Locate the cell with the specified text and output its (X, Y) center coordinate. 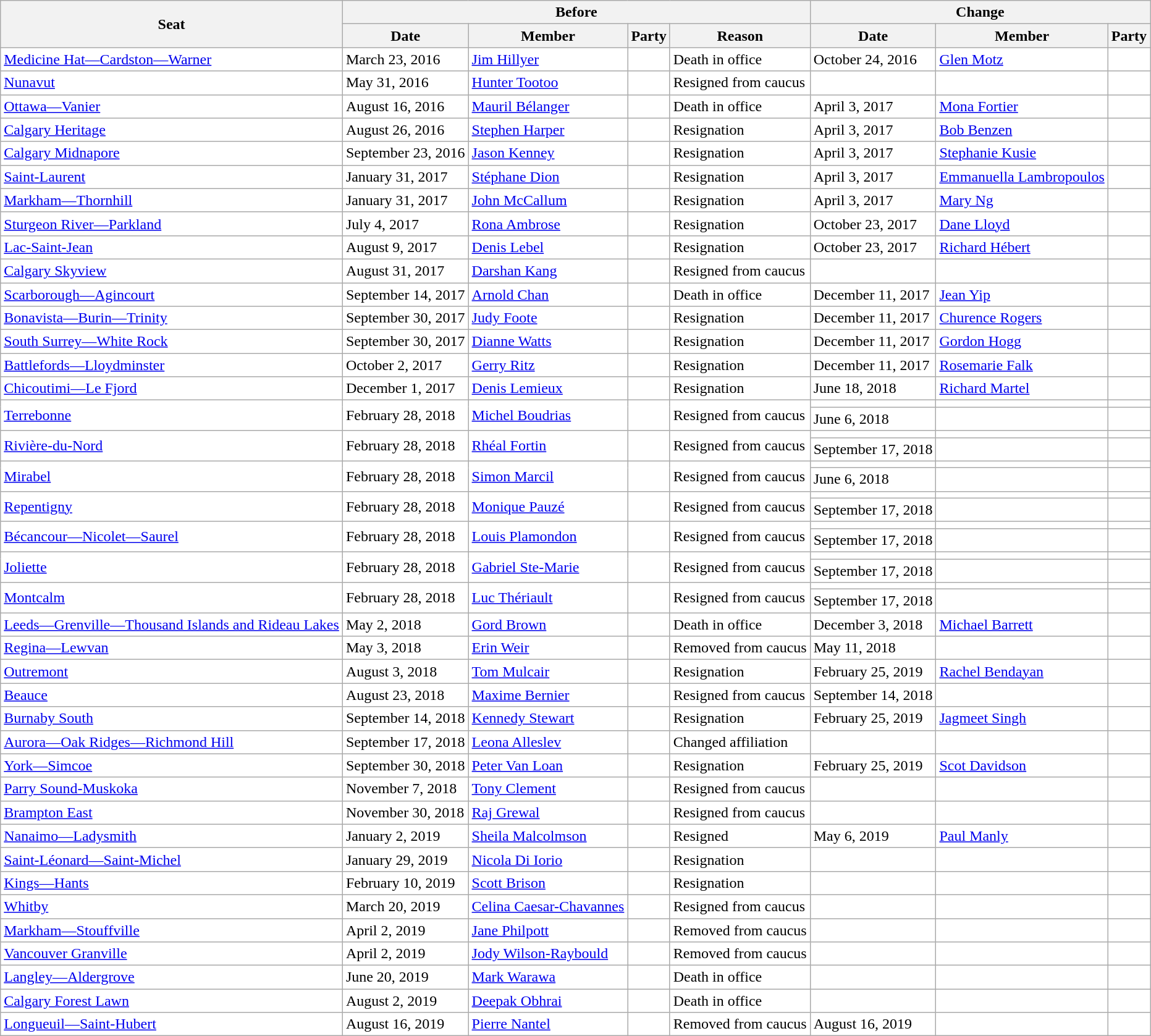
October 2, 2017 (405, 365)
Battlefords—Lloydminster (172, 365)
Pierre Nantel (548, 1024)
Langley—Aldergrove (172, 977)
Luc Thériault (548, 598)
Maxime Bernier (548, 695)
Dane Lloyd (1022, 224)
Jim Hillyer (548, 59)
Rachel Bendayan (1022, 672)
Ottawa—Vanier (172, 106)
Gord Brown (548, 625)
Emmanuella Lambropoulos (1022, 177)
Leona Alleslev (548, 742)
Calgary Skyview (172, 271)
Regina—Lewvan (172, 648)
Calgary Heritage (172, 130)
March 23, 2016 (405, 59)
Resigned (740, 836)
August 23, 2018 (405, 695)
Denis Lemieux (548, 389)
May 31, 2016 (405, 83)
Medicine Hat—Cardston—Warner (172, 59)
York—Simcoe (172, 765)
Mauril Bélanger (548, 106)
Sturgeon River—Parkland (172, 224)
August 16, 2016 (405, 106)
Scot Davidson (1022, 765)
Longueuil—Saint-Hubert (172, 1024)
June 18, 2018 (873, 389)
Terrebonne (172, 415)
Jean Yip (1022, 295)
Monique Pauzé (548, 507)
November 30, 2018 (405, 812)
Denis Lebel (548, 247)
Change (980, 12)
Before (576, 12)
Glen Motz (1022, 59)
Bob Benzen (1022, 130)
Arnold Chan (548, 295)
June 20, 2019 (405, 977)
Darshan Kang (548, 271)
Stephen Harper (548, 130)
Saint-Léonard—Saint-Michel (172, 859)
Mirabel (172, 476)
Rosemarie Falk (1022, 365)
Gabriel Ste-Marie (548, 567)
Scott Brison (548, 883)
Louis Plamondon (548, 536)
August 2, 2019 (405, 1001)
Beauce (172, 695)
Leeds—Grenville—Thousand Islands and Rideau Lakes (172, 625)
Hunter Tootoo (548, 83)
Nanaimo—Ladysmith (172, 836)
Michel Boudrias (548, 415)
Peter Van Loan (548, 765)
Sheila Malcolmson (548, 836)
November 7, 2018 (405, 789)
Jagmeet Singh (1022, 718)
October 24, 2016 (873, 59)
September 23, 2016 (405, 153)
January 2, 2019 (405, 836)
Judy Foote (548, 318)
Outremont (172, 672)
February 10, 2019 (405, 883)
May 3, 2018 (405, 648)
Michael Barrett (1022, 625)
Simon Marcil (548, 476)
May 2, 2018 (405, 625)
Burnaby South (172, 718)
August 26, 2016 (405, 130)
Mark Warawa (548, 977)
Gordon Hogg (1022, 342)
Gerry Ritz (548, 365)
Kennedy Stewart (548, 718)
Calgary Midnapore (172, 153)
Rona Ambrose (548, 224)
Montcalm (172, 598)
Jody Wilson-Raybould (548, 954)
Paul Manly (1022, 836)
Celina Caesar-Chavannes (548, 906)
Jason Kenney (548, 153)
Churence Rogers (1022, 318)
Changed affiliation (740, 742)
Deepak Obhrai (548, 1001)
Mary Ng (1022, 200)
Dianne Watts (548, 342)
Chicoutimi—Le Fjord (172, 389)
Saint-Laurent (172, 177)
Mona Fortier (1022, 106)
Vancouver Granville (172, 954)
John McCallum (548, 200)
Jane Philpott (548, 930)
Bonavista—Burin—Trinity (172, 318)
December 3, 2018 (873, 625)
Joliette (172, 567)
Raj Grewal (548, 812)
Lac-Saint-Jean (172, 247)
Richard Martel (1022, 389)
Tony Clement (548, 789)
August 31, 2017 (405, 271)
Nicola Di Iorio (548, 859)
August 9, 2017 (405, 247)
Bécancour—Nicolet—Saurel (172, 536)
Markham—Thornhill (172, 200)
May 6, 2019 (873, 836)
Richard Hébert (1022, 247)
Markham—Stouffville (172, 930)
March 20, 2019 (405, 906)
July 4, 2017 (405, 224)
Seat (172, 24)
Stéphane Dion (548, 177)
Rhéal Fortin (548, 446)
Scarborough—Agincourt (172, 295)
August 3, 2018 (405, 672)
Nunavut (172, 83)
Whitby (172, 906)
South Surrey—White Rock (172, 342)
September 30, 2018 (405, 765)
Aurora—Oak Ridges—Richmond Hill (172, 742)
Rivière-du-Nord (172, 446)
Kings—Hants (172, 883)
December 1, 2017 (405, 389)
Tom Mulcair (548, 672)
Parry Sound-Muskoka (172, 789)
Stephanie Kusie (1022, 153)
May 11, 2018 (873, 648)
Brampton East (172, 812)
Repentigny (172, 507)
Erin Weir (548, 648)
Reason (740, 36)
January 29, 2019 (405, 859)
September 14, 2017 (405, 295)
Calgary Forest Lawn (172, 1001)
